Capture the cell that displays the provided text and extract its [x, y] central coordinate. 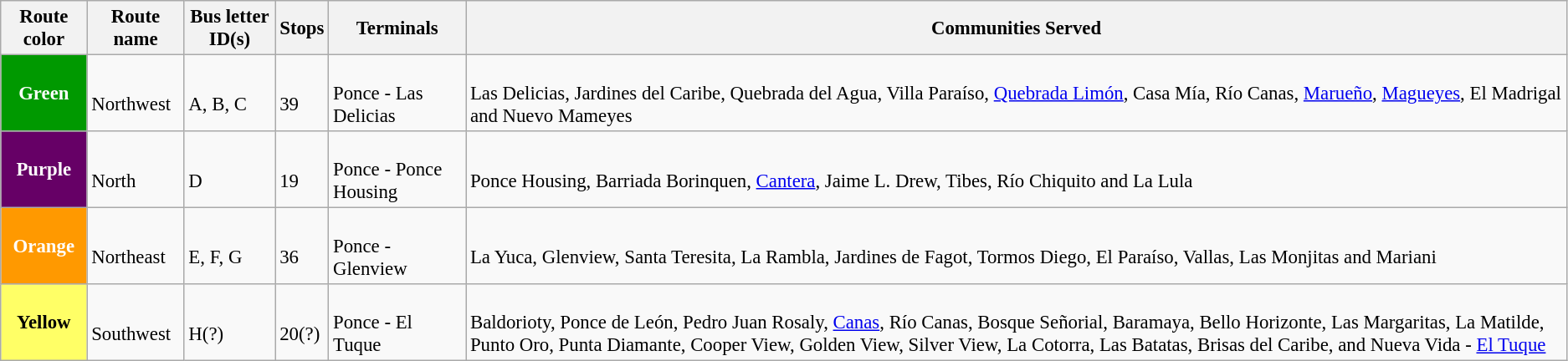
Northeast [136, 247]
Communities Served [1017, 28]
19 [302, 170]
Ponce - Ponce Housing [397, 170]
North [136, 170]
La Yuca, Glenview, Santa Teresita, La Rambla, Jardines de Fagot, Tormos Diego, El Paraíso, Vallas, Las Monjitas and Mariani [1017, 247]
D [229, 170]
A, B, C [229, 94]
Bus letter ID(s) [229, 28]
Southwest [136, 323]
Ponce Housing, Barriada Borinquen, Cantera, Jaime L. Drew, Tibes, Río Chiquito and La Lula [1017, 170]
E, F, G [229, 247]
Route color [44, 28]
Ponce - El Tuque [397, 323]
Stops [302, 28]
Purple [44, 170]
36 [302, 247]
Orange [44, 247]
20(?) [302, 323]
H(?) [229, 323]
Yellow [44, 323]
Green [44, 94]
39 [302, 94]
Route name [136, 28]
Northwest [136, 94]
Ponce - Glenview [397, 247]
Ponce - Las Delicias [397, 94]
Terminals [397, 28]
